Detect which cell encompasses the target text, then output its [X, Y] center coordinate. 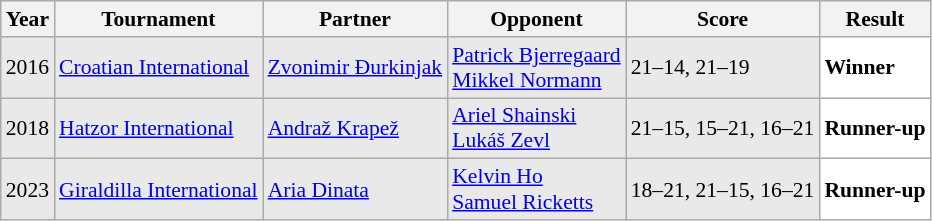
Result [874, 19]
Year [28, 19]
2023 [28, 190]
21–14, 21–19 [723, 68]
Giraldilla International [158, 190]
18–21, 21–15, 16–21 [723, 190]
Score [723, 19]
21–15, 15–21, 16–21 [723, 128]
2018 [28, 128]
Hatzor International [158, 128]
Andraž Krapež [356, 128]
Opponent [536, 19]
Aria Dinata [356, 190]
Kelvin Ho Samuel Ricketts [536, 190]
Patrick Bjerregaard Mikkel Normann [536, 68]
Partner [356, 19]
2016 [28, 68]
Ariel Shainski Lukáš Zevl [536, 128]
Tournament [158, 19]
Croatian International [158, 68]
Zvonimir Đurkinjak [356, 68]
Winner [874, 68]
